Pinpoint the cell where the given text exists, returning its (X, Y) midpoint coordinate. 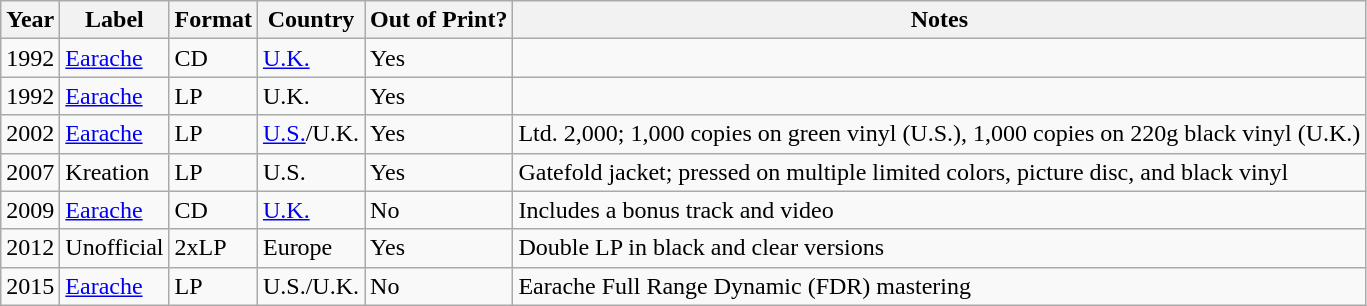
U.S. (310, 172)
Format (213, 20)
Label (114, 20)
Notes (940, 20)
2xLP (213, 248)
Includes a bonus track and video (940, 210)
2012 (30, 248)
Kreation (114, 172)
Ltd. 2,000; 1,000 copies on green vinyl (U.S.), 1,000 copies on 220g black vinyl (U.K.) (940, 134)
Europe (310, 248)
Country (310, 20)
Gatefold jacket; pressed on multiple limited colors, picture disc, and black vinyl (940, 172)
Double LP in black and clear versions (940, 248)
Out of Print? (439, 20)
Year (30, 20)
Earache Full Range Dynamic (FDR) mastering (940, 286)
2002 (30, 134)
2015 (30, 286)
2009 (30, 210)
Unofficial (114, 248)
2007 (30, 172)
